Find where the given text appears and provide that cell's center as (X, Y) coordinate. 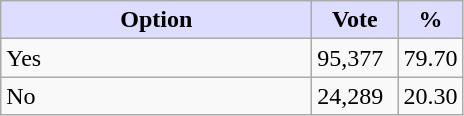
No (156, 96)
79.70 (430, 58)
95,377 (355, 58)
Option (156, 20)
% (430, 20)
Vote (355, 20)
24,289 (355, 96)
20.30 (430, 96)
Yes (156, 58)
